Output the (X, Y) coordinate of the center of the cell containing the given text.  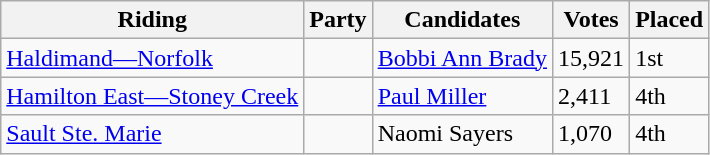
1,070 (592, 134)
Riding (152, 20)
Naomi Sayers (462, 134)
Bobbi Ann Brady (462, 58)
Hamilton East—Stoney Creek (152, 96)
Candidates (462, 20)
2,411 (592, 96)
Haldimand—Norfolk (152, 58)
Party (338, 20)
Votes (592, 20)
15,921 (592, 58)
Paul Miller (462, 96)
1st (670, 58)
Placed (670, 20)
Sault Ste. Marie (152, 134)
